Return the [X, Y] coordinate for the center point of the cell that contains the specified text.  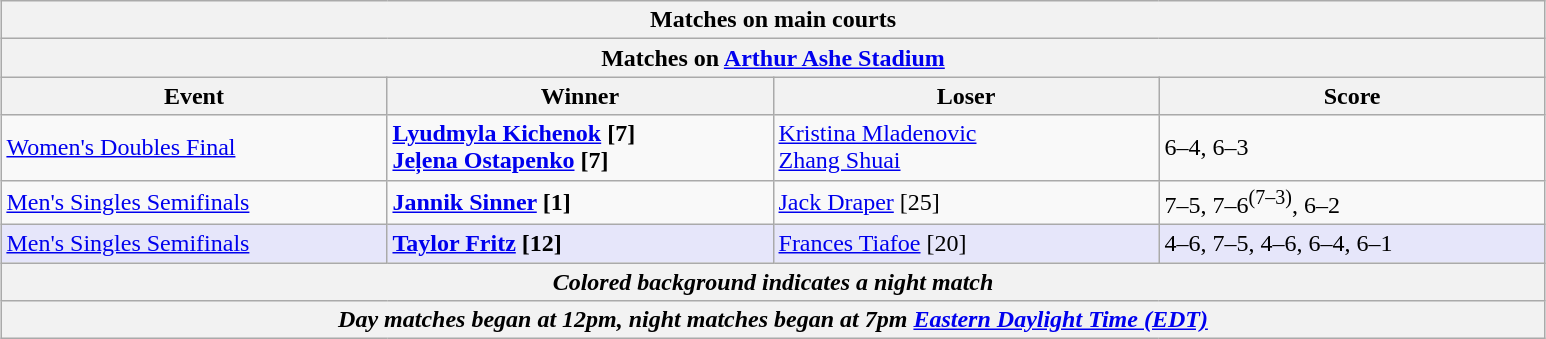
Score [1352, 96]
Loser [966, 96]
Jack Draper [25] [966, 202]
Matches on Arthur Ashe Stadium [773, 58]
Kristina Mladenovic Zhang Shuai [966, 148]
Event [194, 96]
7–5, 7–6(7–3), 6–2 [1352, 202]
Winner [580, 96]
Taylor Fritz [12] [580, 244]
Day matches began at 12pm, night matches began at 7pm Eastern Daylight Time (EDT) [773, 320]
Matches on main courts [773, 20]
Frances Tiafoe [20] [966, 244]
Colored background indicates a night match [773, 282]
6–4, 6–3 [1352, 148]
Jannik Sinner [1] [580, 202]
Women's Doubles Final [194, 148]
4–6, 7–5, 4–6, 6–4, 6–1 [1352, 244]
Lyudmyla Kichenok [7] Jeļena Ostapenko [7] [580, 148]
